Capture the cell that displays the provided text and extract its [x, y] central coordinate. 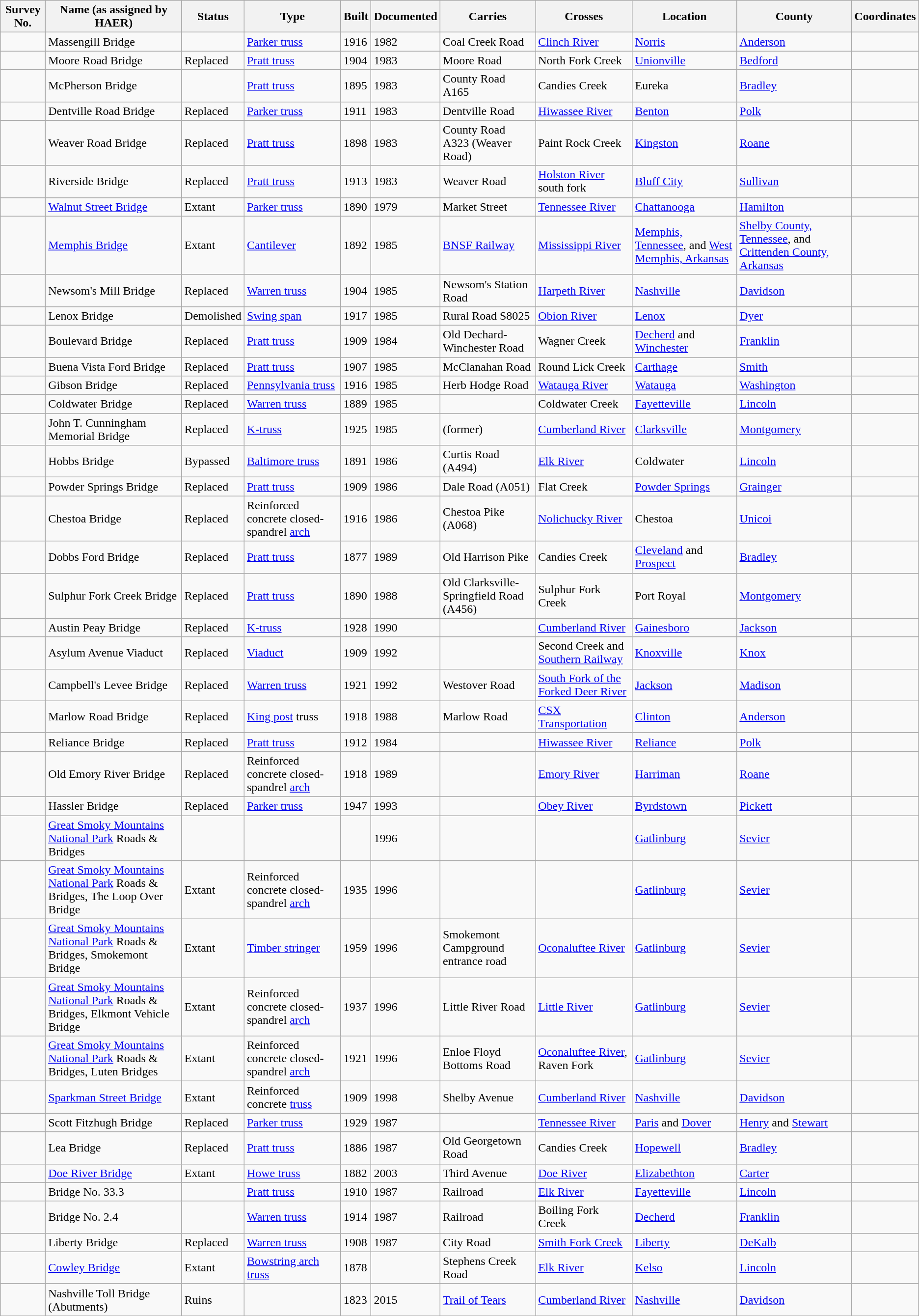
2003 [405, 1173]
Carries [487, 17]
Little River [584, 1007]
Paint Rock Creek [584, 143]
Liberty [684, 1242]
1993 [405, 806]
Chestoa Bridge [114, 519]
City Road [487, 1242]
Carter [794, 1173]
Obion River [584, 316]
Dentville Road Bridge [114, 111]
Knoxville [684, 653]
1889 [356, 404]
Clinch River [584, 42]
Washington [794, 385]
Nashville Toll Bridge (Abutments) [114, 1299]
Bedford [794, 60]
1982 [405, 42]
Smith Fork Creek [584, 1242]
Powder Springs [684, 487]
1913 [356, 182]
Unicoi [794, 519]
Old Emory River Bridge [114, 774]
1895 [356, 85]
Elizabethton [684, 1173]
Bowstring arch truss [293, 1268]
1891 [356, 462]
Name (as assigned by HAER) [114, 17]
John T. Cunningham Memorial Bridge [114, 429]
1990 [405, 628]
Harpeth River [584, 291]
Weaver Road [487, 182]
Asylum Avenue Viaduct [114, 653]
Shelby County, Tennessee, and Crittenden County, Arkansas [794, 246]
Doe River [584, 1173]
1917 [356, 316]
Herb Hodge Road [487, 385]
Rural Road S8025 [487, 316]
Powder Springs Bridge [114, 487]
1998 [405, 1097]
Hobbs Bridge [114, 462]
1928 [356, 628]
Decherd [684, 1217]
Crosses [584, 17]
Clarksville [684, 429]
Walnut Street Bridge [114, 207]
Reliance Bridge [114, 742]
Byrdstown [684, 806]
Emory River [584, 774]
Marlow Road [487, 717]
Timber stringer [293, 949]
Documented [405, 17]
Coal Creek Road [487, 42]
1908 [356, 1242]
Watauga River [584, 385]
Hamilton [794, 207]
Bypassed [213, 462]
Round Lick Creek [584, 367]
Sullivan [794, 182]
Bluff City [684, 182]
Location [684, 17]
Gibson Bridge [114, 385]
Smokemont Campground entrance road [487, 949]
Viaduct [293, 653]
Type [293, 17]
Swing span [293, 316]
Coordinates [885, 17]
Enloe Floyd Bottoms Road [487, 1059]
1935 [356, 890]
1898 [356, 143]
Gainesboro [684, 628]
Third Avenue [487, 1173]
1892 [356, 246]
Henry and Stewart [794, 1123]
Curtis Road (A494) [487, 462]
Unionville [684, 60]
1886 [356, 1148]
Market Street [487, 207]
Kingston [684, 143]
Great Smoky Mountains National Park Roads & Bridges, Smokemont Bridge [114, 949]
Chestoa Pike (A068) [487, 519]
Bridge No. 33.3 [114, 1192]
Smith [794, 367]
Dale Road (A051) [487, 487]
1914 [356, 1217]
BNSF Railway [487, 246]
Stephens Creek Road [487, 1268]
Norris [684, 42]
1823 [356, 1299]
Clinton [684, 717]
Sulphur Fork Creek [584, 596]
Campbell's Levee Bridge [114, 685]
North Fork Creek [584, 60]
Eureka [684, 85]
Bridge No. 2.4 [114, 1217]
Kelso [684, 1268]
Oconaluftee River, Raven Fork [584, 1059]
Chattanooga [684, 207]
1947 [356, 806]
McClanahan Road [487, 367]
1877 [356, 557]
Austin Peay Bridge [114, 628]
Mississippi River [584, 246]
Harriman [684, 774]
Little River Road [487, 1007]
Coldwater [684, 462]
Coldwater Bridge [114, 404]
Old Harrison Pike [487, 557]
Grainger [794, 487]
Howe truss [293, 1173]
Newsom's Station Road [487, 291]
South Fork of the Forked Deer River [584, 685]
Benton [684, 111]
1878 [356, 1268]
Marlow Road Bridge [114, 717]
Boulevard Bridge [114, 341]
Westover Road [487, 685]
Hopewell [684, 1148]
Sparkman Street Bridge [114, 1097]
(former) [487, 429]
Memphis, Tennessee, and West Memphis, Arkansas [684, 246]
Reliance [684, 742]
Sulphur Fork Creek Bridge [114, 596]
Hassler Bridge [114, 806]
1911 [356, 111]
Nolichucky River [584, 519]
Lea Bridge [114, 1148]
King post truss [293, 717]
Memphis Bridge [114, 246]
Old Dechard-Winchester Road [487, 341]
1907 [356, 367]
Old Georgetown Road [487, 1148]
Great Smoky Mountains National Park Roads & Bridges, Elkmont Vehicle Bridge [114, 1007]
Chestoa [684, 519]
McPherson Bridge [114, 85]
Dobbs Ford Bridge [114, 557]
Shelby Avenue [487, 1097]
Dentville Road [487, 111]
County Road A323 (Weaver Road) [487, 143]
Obey River [584, 806]
Lenox [684, 316]
Cantilever [293, 246]
Paris and Dover [684, 1123]
Moore Road [487, 60]
Doe River Bridge [114, 1173]
Port Royal [684, 596]
Moore Road Bridge [114, 60]
Great Smoky Mountains National Park Roads & Bridges [114, 838]
Great Smoky Mountains National Park Roads & Bridges, The Loop Over Bridge [114, 890]
Knox [794, 653]
1882 [356, 1173]
Baltimore truss [293, 462]
County Road A165 [487, 85]
County [794, 17]
Weaver Road Bridge [114, 143]
2015 [405, 1299]
Dyer [794, 316]
1979 [405, 207]
1937 [356, 1007]
Old Clarksville-Springfield Road (A456) [487, 596]
Cowley Bridge [114, 1268]
Holston River south fork [584, 182]
Great Smoky Mountains National Park Roads & Bridges, Luten Bridges [114, 1059]
Madison [794, 685]
CSX Transportation [584, 717]
Watauga [684, 385]
Riverside Bridge [114, 182]
1910 [356, 1192]
Pennsylvania truss [293, 385]
Lenox Bridge [114, 316]
Carthage [684, 367]
Pickett [794, 806]
Demolished [213, 316]
Scott Fitzhugh Bridge [114, 1123]
Decherd and Winchester [684, 341]
Buena Vista Ford Bridge [114, 367]
Cleveland and Prospect [684, 557]
1925 [356, 429]
1929 [356, 1123]
Flat Creek [584, 487]
Newsom's Mill Bridge [114, 291]
Massengill Bridge [114, 42]
1959 [356, 949]
Liberty Bridge [114, 1242]
1912 [356, 742]
DeKalb [794, 1242]
Coldwater Creek [584, 404]
Second Creek and Southern Railway [584, 653]
Ruins [213, 1299]
Oconaluftee River [584, 949]
Boiling Fork Creek [584, 1217]
Wagner Creek [584, 341]
Survey No. [23, 17]
Reinforced concrete truss [293, 1097]
Built [356, 17]
Status [213, 17]
Trail of Tears [487, 1299]
